Detect which cell encompasses the target text, then output its [x, y] center coordinate. 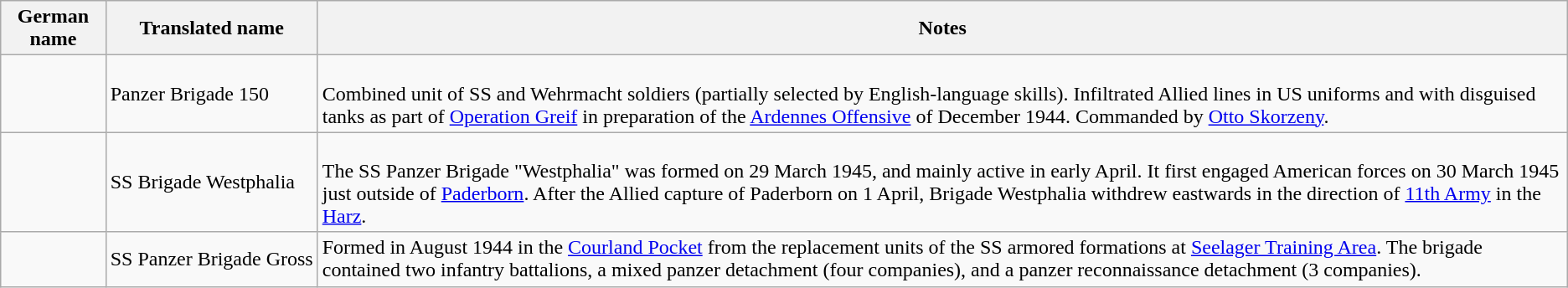
Translated name [211, 28]
German name [54, 28]
Notes [942, 28]
Panzer Brigade 150 [211, 94]
SS Brigade Westphalia [211, 183]
SS Panzer Brigade Gross [211, 260]
